Identify which cell holds the provided text, then report its [x, y] central coordinate. 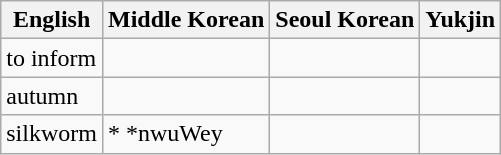
to inform [52, 58]
Yukjin [460, 20]
Seoul Korean [345, 20]
English [52, 20]
silkworm [52, 134]
Middle Korean [186, 20]
* *nwuWey [186, 134]
autumn [52, 96]
